Extract the [x, y] coordinate from the center of the cell holding the provided text.  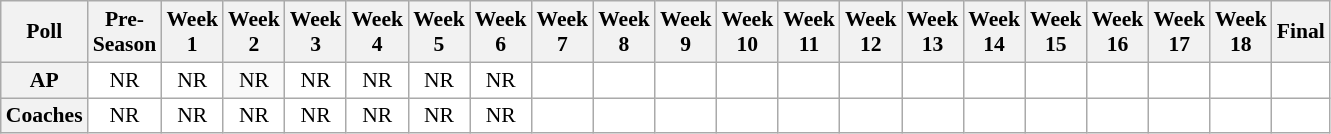
AP [44, 80]
Week10 [748, 32]
Week12 [871, 32]
Week16 [1118, 32]
Week14 [994, 32]
Week11 [809, 32]
Week9 [686, 32]
Week3 [316, 32]
Week15 [1056, 32]
Week18 [1241, 32]
Week13 [933, 32]
Week5 [439, 32]
Week4 [377, 32]
Week6 [501, 32]
Pre-Season [125, 32]
Poll [44, 32]
Week17 [1179, 32]
Week7 [562, 32]
Coaches [44, 116]
Final [1301, 32]
Week1 [192, 32]
Week2 [254, 32]
Week8 [624, 32]
